Capture the cell that displays the provided text and extract its [X, Y] central coordinate. 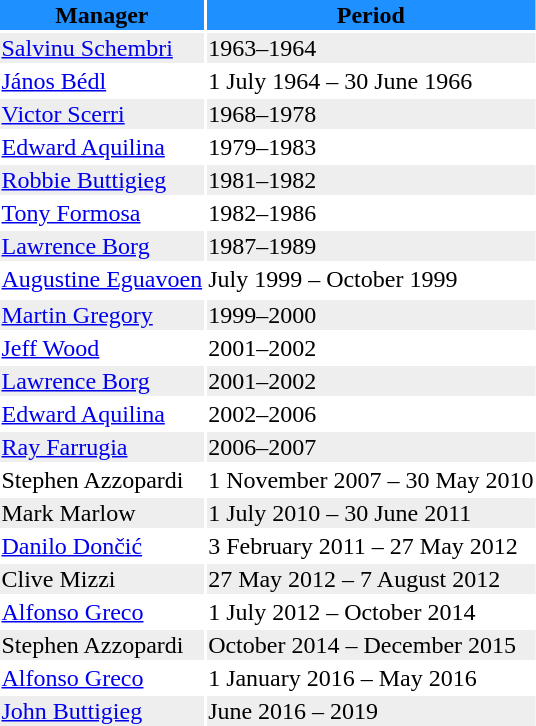
July 1999 – October 1999 [371, 279]
27 May 2012 – 7 August 2012 [371, 579]
1963–1964 [371, 48]
Jeff Wood [102, 348]
Salvinu Schembri [102, 48]
Augustine Eguavoen [102, 279]
Clive Mizzi [102, 579]
2006–2007 [371, 447]
1999–2000 [371, 315]
3 February 2011 – 27 May 2012 [371, 546]
1979–1983 [371, 147]
Manager [102, 15]
2002–2006 [371, 414]
June 2016 – 2019 [371, 711]
1 July 2010 – 30 June 2011 [371, 513]
October 2014 – December 2015 [371, 645]
1 July 2012 – October 2014 [371, 612]
1 January 2016 – May 2016 [371, 678]
Robbie Buttigieg [102, 180]
Martin Gregory [102, 315]
1968–1978 [371, 114]
1 July 1964 – 30 June 1966 [371, 81]
1981–1982 [371, 180]
Victor Scerri [102, 114]
1987–1989 [371, 246]
Ray Farrugia [102, 447]
Danilo Dončić [102, 546]
Tony Formosa [102, 213]
Mark Marlow [102, 513]
John Buttigieg [102, 711]
Period [371, 15]
1 November 2007 – 30 May 2010 [371, 480]
János Bédl [102, 81]
1982–1986 [371, 213]
